Determine the [x, y] coordinate at the center of the cell enclosing the given text.  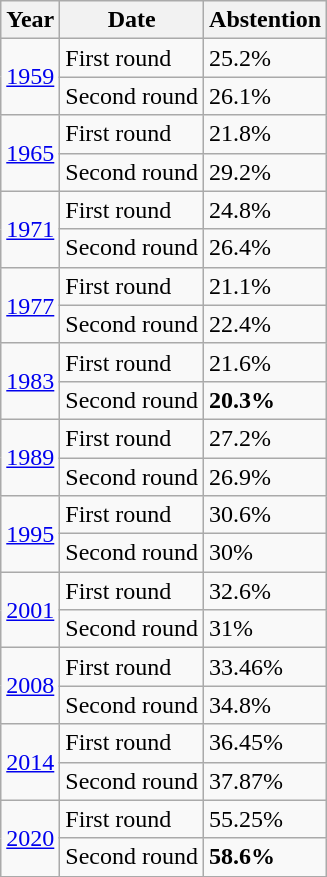
1959 [30, 77]
26.4% [266, 248]
2001 [30, 610]
30.6% [266, 515]
36.45% [266, 743]
30% [266, 553]
20.3% [266, 400]
1983 [30, 381]
1977 [30, 305]
21.8% [266, 134]
22.4% [266, 324]
24.8% [266, 210]
1971 [30, 229]
26.9% [266, 477]
33.46% [266, 667]
2020 [30, 838]
21.1% [266, 286]
29.2% [266, 172]
21.6% [266, 362]
37.87% [266, 781]
Year [30, 20]
1989 [30, 457]
26.1% [266, 96]
Abstention [266, 20]
55.25% [266, 819]
31% [266, 629]
32.6% [266, 591]
25.2% [266, 58]
27.2% [266, 438]
58.6% [266, 857]
1995 [30, 534]
2014 [30, 762]
1965 [30, 153]
34.8% [266, 705]
2008 [30, 686]
Date [132, 20]
